Extract the (X, Y) coordinate from the center of the cell holding the provided text.  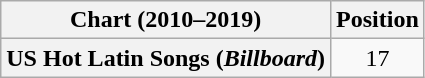
Position (378, 20)
Chart (2010–2019) (166, 20)
US Hot Latin Songs (Billboard) (166, 58)
17 (378, 58)
